Output the [x, y] coordinate of the center of the cell containing the given text.  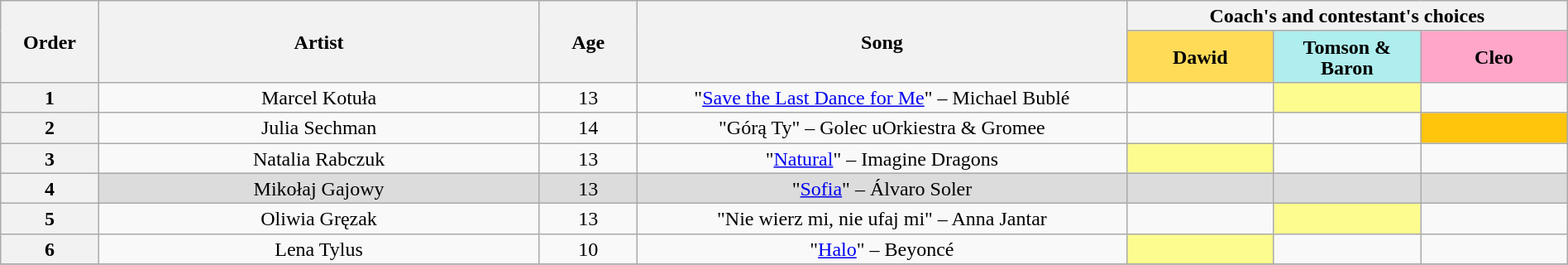
10 [588, 248]
6 [50, 248]
2 [50, 128]
Tomson & Baron [1347, 56]
4 [50, 189]
Oliwia Gręzak [319, 219]
Coach's and contestant's choices [1346, 17]
Artist [319, 41]
Natalia Rabczuk [319, 157]
"Halo" – Beyoncé [882, 248]
5 [50, 219]
"Natural" – Imagine Dragons [882, 157]
1 [50, 98]
"Nie wierz mi, nie ufaj mi" – Anna Jantar [882, 219]
Age [588, 41]
"Sofia" – Álvaro Soler [882, 189]
Cleo [1494, 56]
3 [50, 157]
Order [50, 41]
Julia Sechman [319, 128]
Marcel Kotuła [319, 98]
"Górą Ty" – Golec uOrkiestra & Gromee [882, 128]
Mikołaj Gajowy [319, 189]
Dawid [1200, 56]
Song [882, 41]
"Save the Last Dance for Me" – Michael Bublé [882, 98]
14 [588, 128]
Lena Tylus [319, 248]
